Capture the cell that displays the provided text and extract its [X, Y] central coordinate. 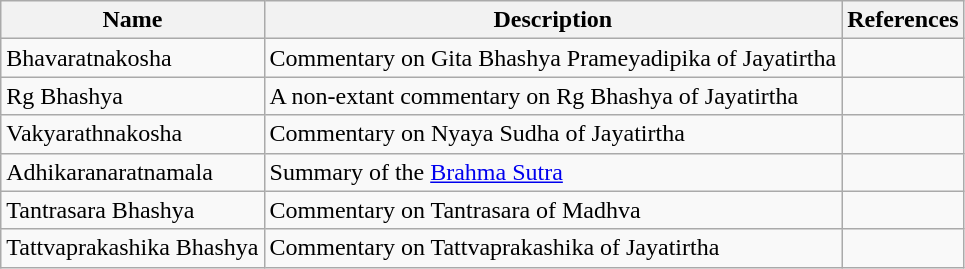
Adhikaranaratnamala [132, 172]
Commentary on Gita Bhashya Prameyadipika of Jayatirtha [553, 58]
Rg Bhashya [132, 96]
Bhavaratnakosha [132, 58]
Commentary on Tantrasara of Madhva [553, 210]
Summary of the Brahma Sutra [553, 172]
Name [132, 20]
Description [553, 20]
A non-extant commentary on Rg Bhashya of Jayatirtha [553, 96]
Vakyarathnakosha [132, 134]
Tantrasara Bhashya [132, 210]
Tattvaprakashika Bhashya [132, 248]
Commentary on Nyaya Sudha of Jayatirtha [553, 134]
Commentary on Tattvaprakashika of Jayatirtha [553, 248]
References [904, 20]
